Return (X, Y) of the center of cell containing provided text 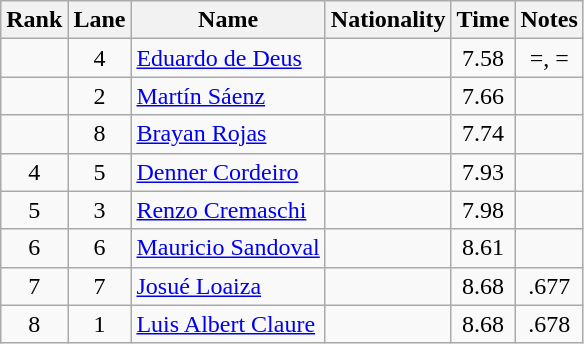
.678 (549, 324)
7.93 (483, 172)
=, = (549, 58)
Denner Cordeiro (228, 172)
.677 (549, 286)
1 (100, 324)
Rank (34, 20)
Time (483, 20)
Renzo Cremaschi (228, 210)
Nationality (388, 20)
Martín Sáenz (228, 96)
Notes (549, 20)
Lane (100, 20)
Name (228, 20)
Luis Albert Claure (228, 324)
7.98 (483, 210)
Brayan Rojas (228, 134)
7.74 (483, 134)
Josué Loaiza (228, 286)
7.58 (483, 58)
2 (100, 96)
Mauricio Sandoval (228, 248)
Eduardo de Deus (228, 58)
7.66 (483, 96)
8.61 (483, 248)
3 (100, 210)
